Scan for the cell matching the given text and deliver its (X, Y) coordinate at center. 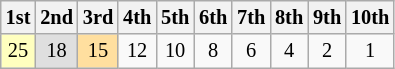
1st (18, 17)
9th (327, 17)
25 (18, 51)
3rd (98, 17)
4th (137, 17)
8th (289, 17)
2 (327, 51)
10th (370, 17)
15 (98, 51)
5th (175, 17)
8 (213, 51)
2nd (56, 17)
18 (56, 51)
1 (370, 51)
6th (213, 17)
12 (137, 51)
10 (175, 51)
4 (289, 51)
6 (251, 51)
7th (251, 17)
